Search for the cell housing the specified text and yield its (X, Y) center coordinate. 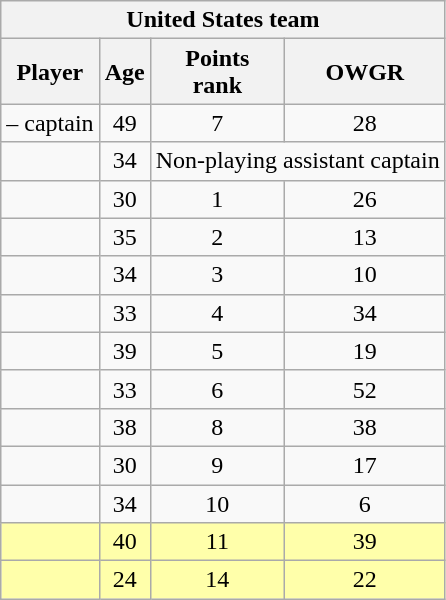
26 (366, 199)
24 (124, 580)
2 (217, 237)
OWGR (366, 72)
28 (366, 123)
22 (366, 580)
8 (217, 427)
35 (124, 237)
Non-playing assistant captain (298, 161)
40 (124, 542)
49 (124, 123)
7 (217, 123)
9 (217, 465)
11 (217, 542)
Player (50, 72)
13 (366, 237)
5 (217, 351)
17 (366, 465)
4 (217, 313)
Age (124, 72)
52 (366, 389)
Pointsrank (217, 72)
1 (217, 199)
19 (366, 351)
3 (217, 275)
United States team (223, 20)
– captain (50, 123)
14 (217, 580)
